Determine the (X, Y) coordinate at the center of the cell enclosing the given text.  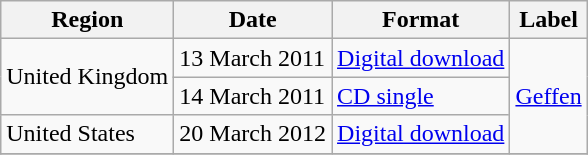
14 March 2011 (253, 96)
Format (421, 20)
Date (253, 20)
13 March 2011 (253, 58)
Region (88, 20)
CD single (421, 96)
Geffen (548, 96)
20 March 2012 (253, 134)
United States (88, 134)
Label (548, 20)
United Kingdom (88, 77)
